From the cell containing the given text, extract its center point as [x, y] coordinate. 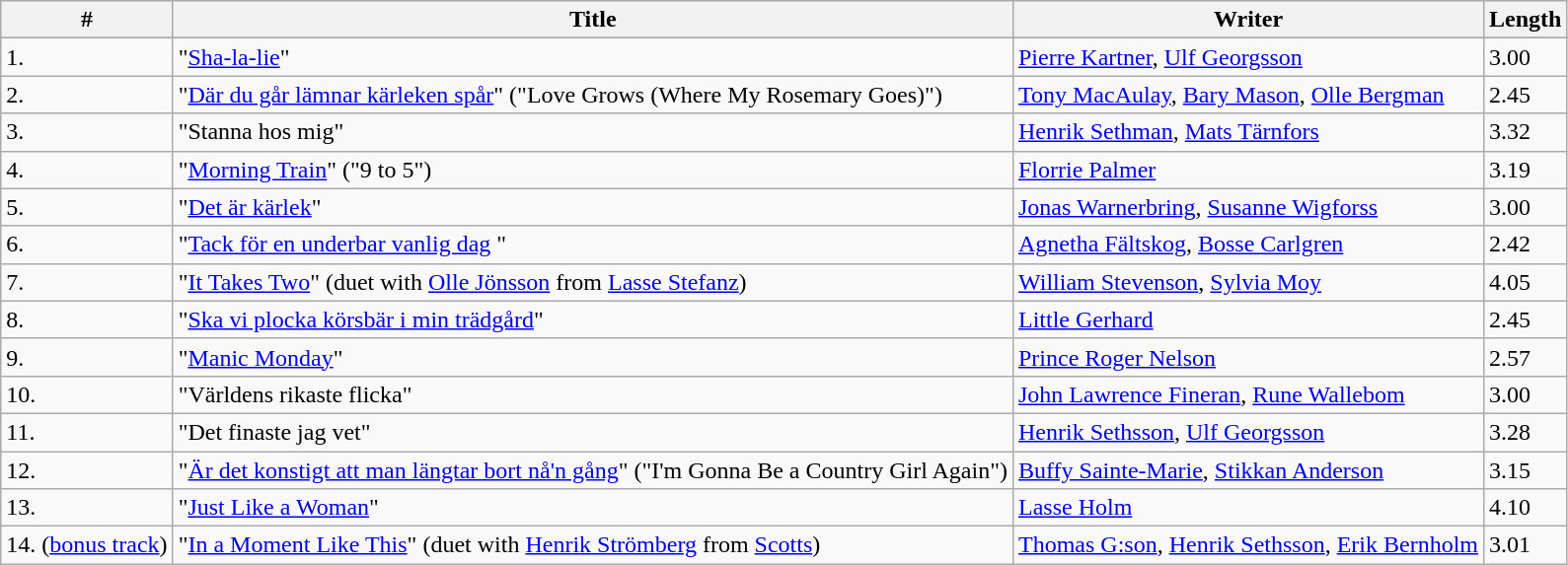
"In a Moment Like This" (duet with Henrik Strömberg from Scotts) [592, 545]
Jonas Warnerbring, Susanne Wigforss [1247, 207]
3.32 [1526, 132]
3.19 [1526, 170]
Henrik Sethsson, Ulf Georgsson [1247, 432]
"Är det konstigt att man längtar bort nå'n gång" ("I'm Gonna Be a Country Girl Again") [592, 470]
"Sha-la-lie" [592, 57]
12. [87, 470]
Buffy Sainte-Marie, Stikkan Anderson [1247, 470]
"Där du går lämnar kärleken spår" ("Love Grows (Where My Rosemary Goes)") [592, 95]
"Morning Train" ("9 to 5") [592, 170]
3.28 [1526, 432]
Henrik Sethman, Mats Tärnfors [1247, 132]
3.01 [1526, 545]
13. [87, 508]
"It Takes Two" (duet with Olle Jönsson from Lasse Stefanz) [592, 282]
"Världens rikaste flicka" [592, 394]
7. [87, 282]
Agnetha Fältskog, Bosse Carlgren [1247, 245]
Florrie Palmer [1247, 170]
"Det finaste jag vet" [592, 432]
2.42 [1526, 245]
2. [87, 95]
11. [87, 432]
"Tack för en underbar vanlig dag " [592, 245]
"Ska vi plocka körsbär i min trädgård" [592, 319]
4. [87, 170]
"Stanna hos mig" [592, 132]
5. [87, 207]
Title [592, 20]
1. [87, 57]
2.57 [1526, 357]
Little Gerhard [1247, 319]
3.15 [1526, 470]
Tony MacAulay, Bary Mason, Olle Bergman [1247, 95]
# [87, 20]
6. [87, 245]
9. [87, 357]
Prince Roger Nelson [1247, 357]
4.10 [1526, 508]
8. [87, 319]
William Stevenson, Sylvia Moy [1247, 282]
"Just Like a Woman" [592, 508]
"Det är kärlek" [592, 207]
3. [87, 132]
10. [87, 394]
Writer [1247, 20]
"Manic Monday" [592, 357]
John Lawrence Fineran, Rune Wallebom [1247, 394]
4.05 [1526, 282]
Thomas G:son, Henrik Sethsson, Erik Bernholm [1247, 545]
Pierre Kartner, Ulf Georgsson [1247, 57]
Lasse Holm [1247, 508]
14. (bonus track) [87, 545]
Length [1526, 20]
